Find where the given text appears and provide that cell's center as [X, Y] coordinate. 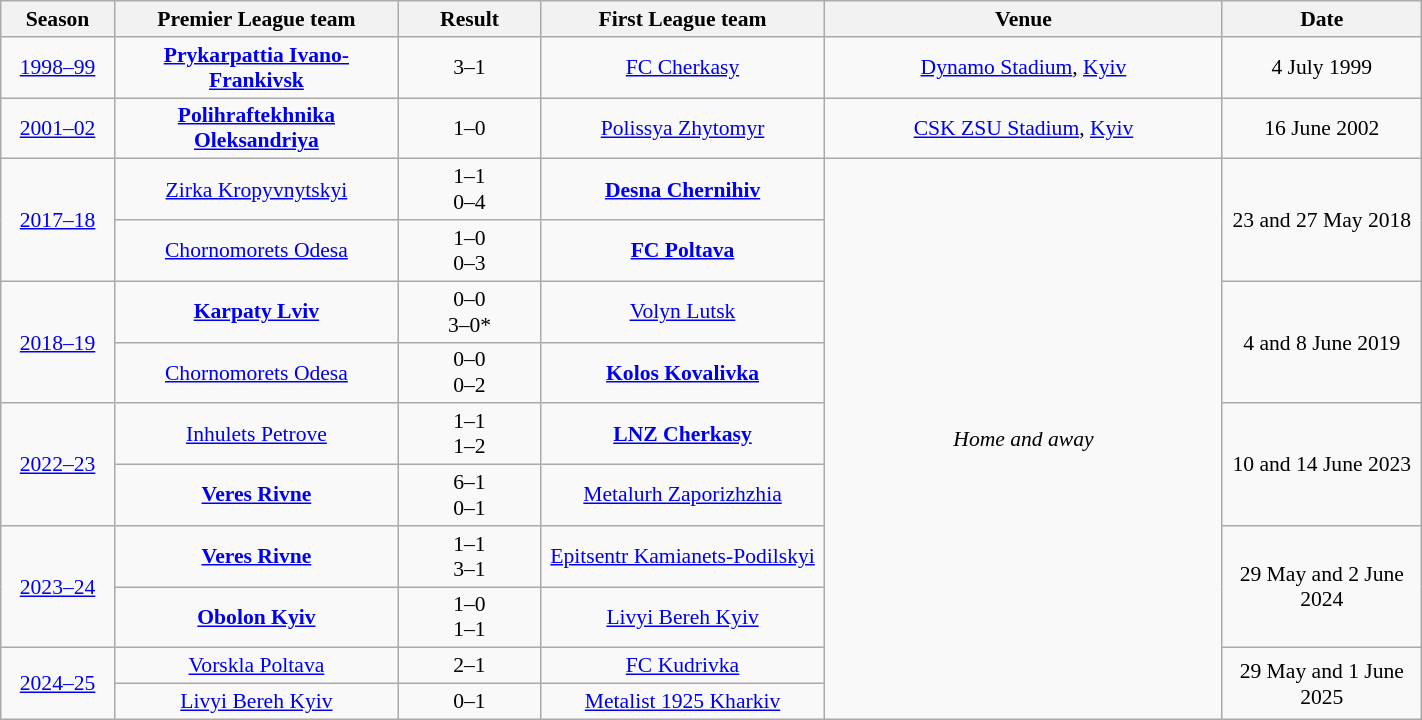
FC Poltava [682, 250]
Epitsentr Kamianets-Podilskyi [682, 556]
Metalurh Zaporizhzhia [682, 496]
2001–02 [58, 128]
2023–24 [58, 587]
Metalist 1925 Kharkiv [682, 702]
Zirka Kropyvnytskyi [256, 190]
29 May and 2 June 2024 [1322, 587]
1–11–2 [469, 434]
Premier League team [256, 19]
6–10–1 [469, 496]
0–03–0* [469, 312]
10 and 14 June 2023 [1322, 465]
1–13–1 [469, 556]
23 and 27 May 2018 [1322, 220]
1–10–4 [469, 190]
Prykarpattia Ivano-Frankivsk [256, 68]
1998–99 [58, 68]
Dynamo Stadium, Kyiv [1024, 68]
Volyn Lutsk [682, 312]
Venue [1024, 19]
2022–23 [58, 465]
Vorskla Poltava [256, 666]
Kolos Kovalivka [682, 372]
CSK ZSU Stadium, Kyiv [1024, 128]
Season [58, 19]
4 and 8 June 2019 [1322, 342]
First League team [682, 19]
Inhulets Petrove [256, 434]
Result [469, 19]
4 July 1999 [1322, 68]
0–1 [469, 702]
29 May and 1 June 2025 [1322, 684]
Date [1322, 19]
Polissya Zhytomyr [682, 128]
Polihraftekhnika Oleksandriya [256, 128]
1–00–3 [469, 250]
FC Kudrivka [682, 666]
Obolon Kyiv [256, 618]
LNZ Cherkasy [682, 434]
2017–18 [58, 220]
1–01–1 [469, 618]
Desna Chernihiv [682, 190]
2024–25 [58, 684]
FC Cherkasy [682, 68]
2–1 [469, 666]
Home and away [1024, 439]
3–1 [469, 68]
0–00–2 [469, 372]
2018–19 [58, 342]
16 June 2002 [1322, 128]
1–0 [469, 128]
Karpaty Lviv [256, 312]
